From the cell containing the given text, extract its center point as (X, Y) coordinate. 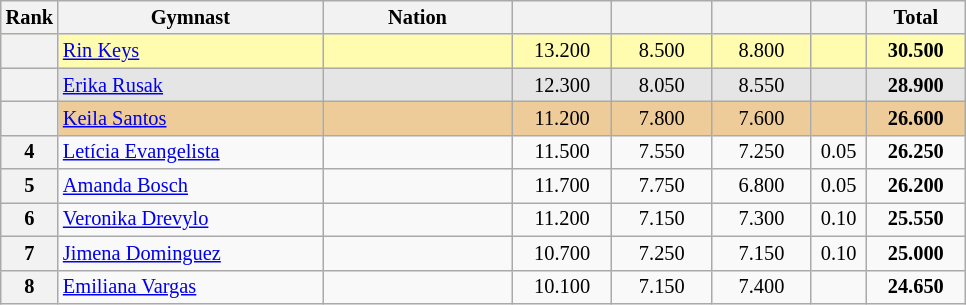
30.500 (916, 51)
8.800 (762, 51)
7.800 (662, 118)
7.400 (762, 287)
6 (30, 219)
Emiliana Vargas (190, 287)
24.650 (916, 287)
7.550 (662, 152)
Veronika Drevylo (190, 219)
5 (30, 186)
4 (30, 152)
25.550 (916, 219)
25.000 (916, 253)
8 (30, 287)
Amanda Bosch (190, 186)
10.100 (562, 287)
28.900 (916, 85)
26.600 (916, 118)
8.500 (662, 51)
13.200 (562, 51)
Nation (418, 17)
26.250 (916, 152)
11.700 (562, 186)
7.300 (762, 219)
Total (916, 17)
Keila Santos (190, 118)
11.500 (562, 152)
7.600 (762, 118)
Jimena Dominguez (190, 253)
Rank (30, 17)
6.800 (762, 186)
7.750 (662, 186)
8.550 (762, 85)
26.200 (916, 186)
Letícia Evangelista (190, 152)
Erika Rusak (190, 85)
10.700 (562, 253)
Rin Keys (190, 51)
7 (30, 253)
Gymnast (190, 17)
12.300 (562, 85)
8.050 (662, 85)
